Extract the (x, y) coordinate from the center of the cell holding the provided text.  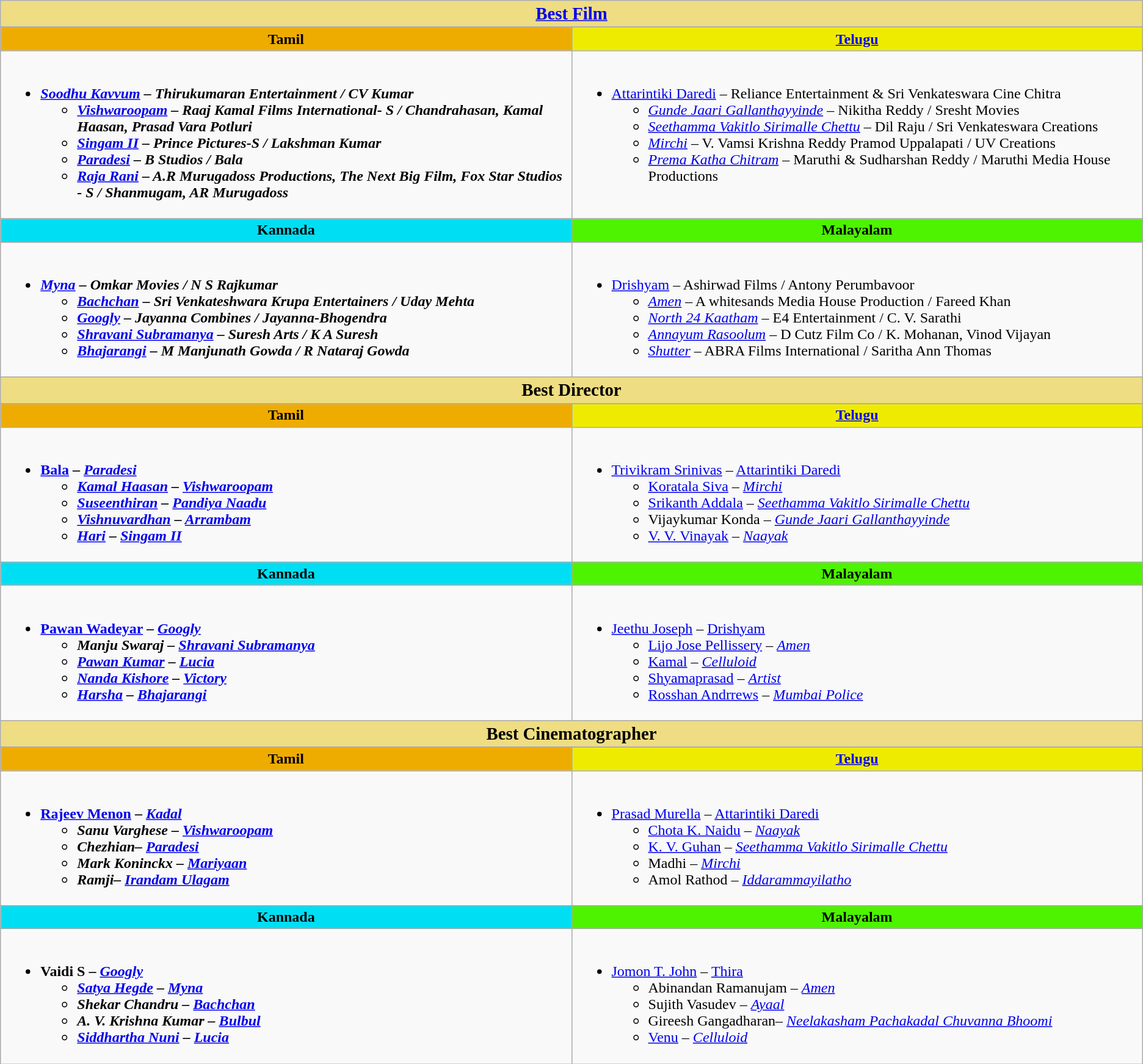
Pawan Wadeyar – GooglyManju Swaraj – Shravani SubramanyaPawan Kumar – LuciaNanda Kishore – VictoryHarsha – Bhajarangi (286, 652)
Bala – ParadesiKamal Haasan – VishwaroopamSuseenthiran – Pandiya NaaduVishnuvardhan – ArrambamHari – Singam II (286, 495)
Vaidi S – GooglySatya Hegde – MynaShekar Chandru – BachchanA. V. Krishna Kumar – BulbulSiddhartha Nuni – Lucia (286, 997)
Jomon T. John – ThiraAbinandan Ramanujam – AmenSujith Vasudev – AyaalGireesh Gangadharan– Neelakasham Pachakadal Chuvanna BhoomiVenu – Celluloid (857, 997)
Rajeev Menon – KadalSanu Varghese – VishwaroopamChezhian– ParadesiMark Koninckx – MariyaanRamji– Irandam Ulagam (286, 838)
Best Film (571, 14)
Best Cinematographer (571, 734)
Best Director (571, 390)
Jeethu Joseph – DrishyamLijo Jose Pellissery – AmenKamal – CelluloidShyamaprasad – ArtistRosshan Andrrews – Mumbai Police (857, 652)
